Capture the cell that displays the provided text and extract its (x, y) central coordinate. 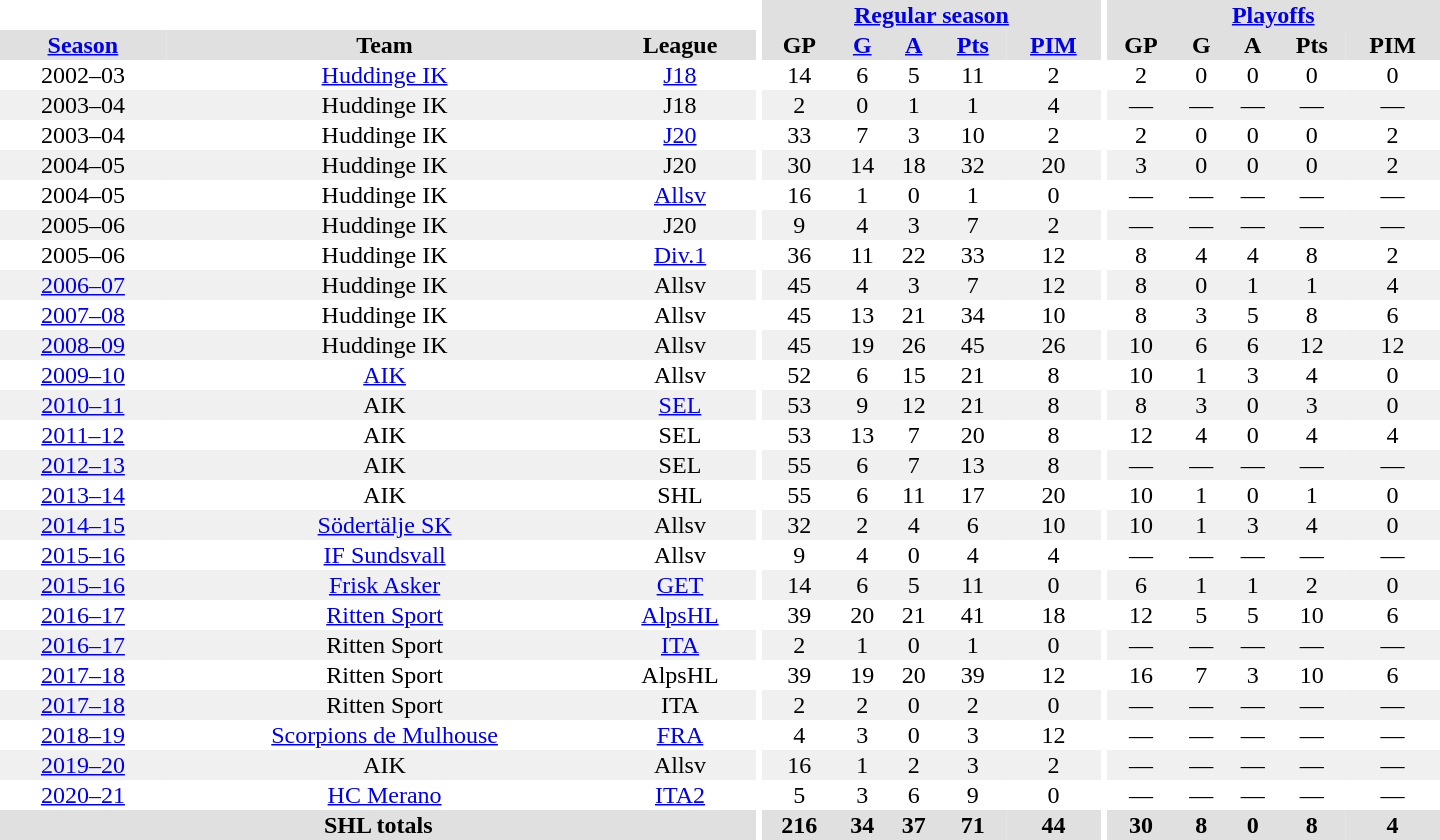
ITA2 (680, 795)
Scorpions de Mulhouse (385, 735)
2006–07 (83, 285)
2002–03 (83, 75)
2014–15 (83, 525)
Team (385, 45)
SHL totals (378, 825)
71 (972, 825)
Season (83, 45)
SHL (680, 495)
2020–21 (83, 795)
15 (914, 375)
44 (1054, 825)
FRA (680, 735)
Playoffs (1273, 15)
2013–14 (83, 495)
GET (680, 585)
2012–13 (83, 465)
Frisk Asker (385, 585)
36 (799, 255)
2009–10 (83, 375)
52 (799, 375)
2008–09 (83, 345)
17 (972, 495)
2007–08 (83, 315)
41 (972, 615)
Södertälje SK (385, 525)
37 (914, 825)
2010–11 (83, 405)
League (680, 45)
Regular season (932, 15)
Div.1 (680, 255)
2018–19 (83, 735)
2019–20 (83, 765)
22 (914, 255)
2011–12 (83, 435)
HC Merano (385, 795)
216 (799, 825)
IF Sundsvall (385, 555)
